Scan for the cell matching the given text and deliver its [x, y] coordinate at center. 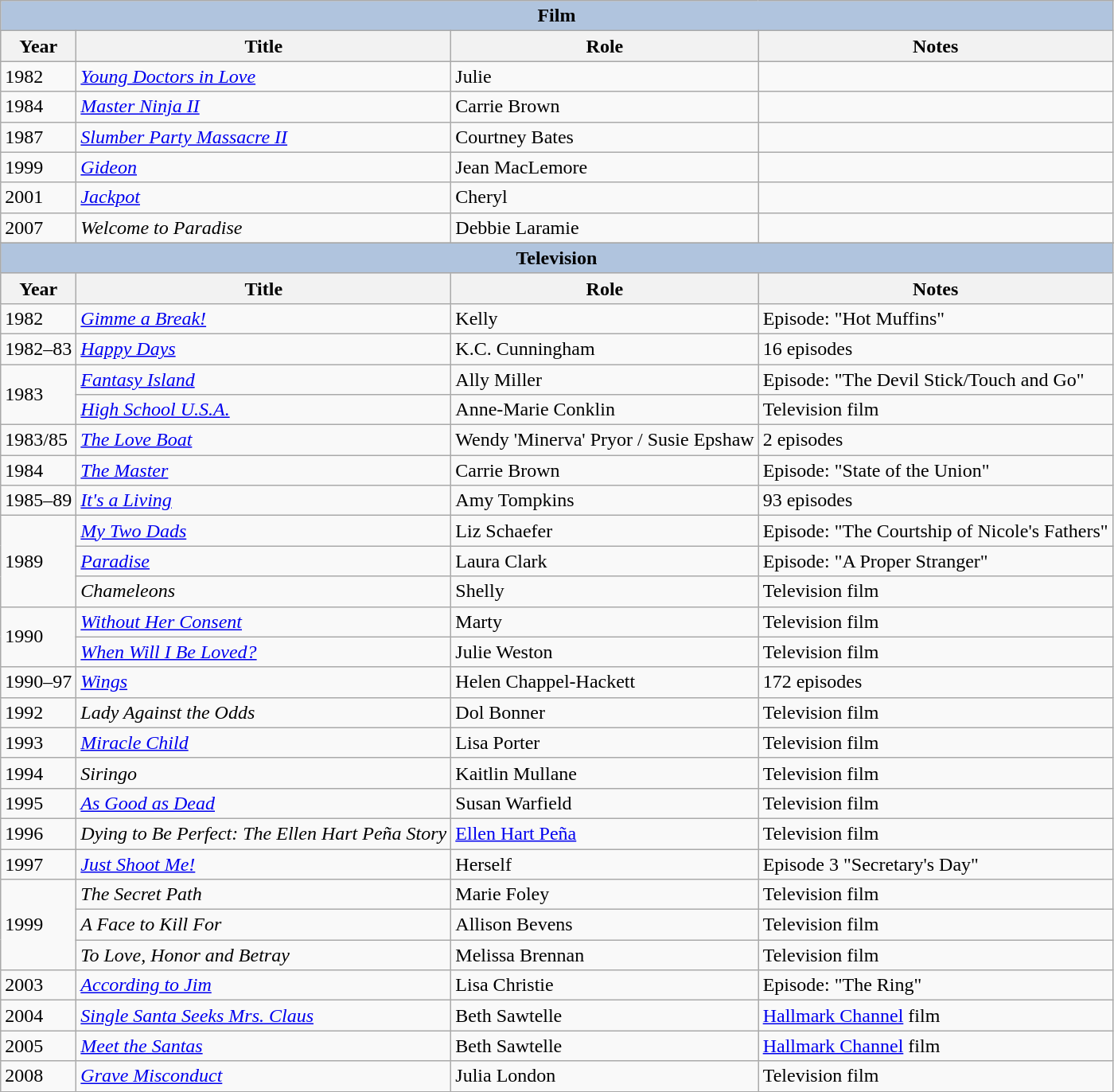
Episode: "The Ring" [936, 985]
Shelly [605, 591]
Julie Weston [605, 652]
When Will I Be Loved? [264, 652]
Grave Misconduct [264, 1076]
Episode: "The Courtship of Nicole's Fathers" [936, 531]
Kelly [605, 318]
Just Shoot Me! [264, 864]
Ally Miller [605, 380]
16 episodes [936, 349]
Allison Bevens [605, 925]
Dying to Be Perfect: The Ellen Hart Peña Story [264, 833]
172 episodes [936, 682]
Wendy 'Minerva' Pryor / Susie Epshaw [605, 440]
Welcome to Paradise [264, 228]
Julia London [605, 1076]
Episode: "The Devil Stick/Touch and Go" [936, 380]
2004 [38, 1016]
1983 [38, 395]
Laura Clark [605, 561]
Gideon [264, 167]
1996 [38, 833]
1983/85 [38, 440]
1982–83 [38, 349]
Debbie Laramie [605, 228]
The Love Boat [264, 440]
Episode: "Hot Muffins" [936, 318]
Without Her Consent [264, 622]
Fantasy Island [264, 380]
Young Doctors in Love [264, 76]
Lady Against the Odds [264, 712]
Anne-Marie Conklin [605, 410]
1989 [38, 561]
1985–89 [38, 501]
1987 [38, 137]
Episode: "A Proper Stranger" [936, 561]
1997 [38, 864]
A Face to Kill For [264, 925]
2008 [38, 1076]
According to Jim [264, 985]
The Master [264, 470]
Chameleons [264, 591]
Dol Bonner [605, 712]
Cheryl [605, 197]
The Secret Path [264, 895]
1990–97 [38, 682]
2007 [38, 228]
Single Santa Seeks Mrs. Claus [264, 1016]
Lisa Porter [605, 743]
High School U.S.A. [264, 410]
K.C. Cunningham [605, 349]
1992 [38, 712]
My Two Dads [264, 531]
Miracle Child [264, 743]
Television [557, 258]
Happy Days [264, 349]
Film [557, 16]
It's a Living [264, 501]
Lisa Christie [605, 985]
As Good as Dead [264, 803]
Ellen Hart Peña [605, 833]
Amy Tompkins [605, 501]
1993 [38, 743]
Master Ninja II [264, 107]
To Love, Honor and Betray [264, 955]
2001 [38, 197]
Melissa Brennan [605, 955]
Jean MacLemore [605, 167]
Marty [605, 622]
Marie Foley [605, 895]
1994 [38, 773]
Liz Schaefer [605, 531]
2003 [38, 985]
Slumber Party Massacre II [264, 137]
2005 [38, 1046]
1990 [38, 637]
Meet the Santas [264, 1046]
Helen Chappel-Hackett [605, 682]
1995 [38, 803]
Paradise [264, 561]
2 episodes [936, 440]
Courtney Bates [605, 137]
Jackpot [264, 197]
Gimme a Break! [264, 318]
Kaitlin Mullane [605, 773]
Episode 3 "Secretary's Day" [936, 864]
Julie [605, 76]
Herself [605, 864]
Susan Warfield [605, 803]
Siringo [264, 773]
Wings [264, 682]
93 episodes [936, 501]
Episode: "State of the Union" [936, 470]
